Capture the cell that displays the provided text and extract its [x, y] central coordinate. 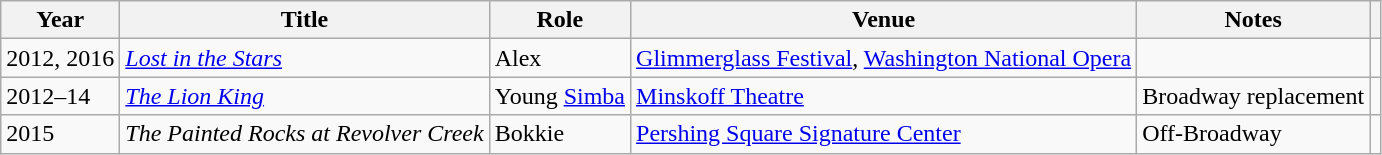
Minskoff Theatre [884, 96]
Notes [1254, 20]
The Lion King [304, 96]
Venue [884, 20]
Glimmerglass Festival, Washington National Opera [884, 58]
Title [304, 20]
Lost in the Stars [304, 58]
Bokkie [560, 134]
Role [560, 20]
The Painted Rocks at Revolver Creek [304, 134]
Pershing Square Signature Center [884, 134]
2012–14 [60, 96]
Broadway replacement [1254, 96]
Young Simba [560, 96]
Off-Broadway [1254, 134]
2012, 2016 [60, 58]
Alex [560, 58]
2015 [60, 134]
Year [60, 20]
